Return the (x, y) coordinate for the center point of the cell that contains the specified text.  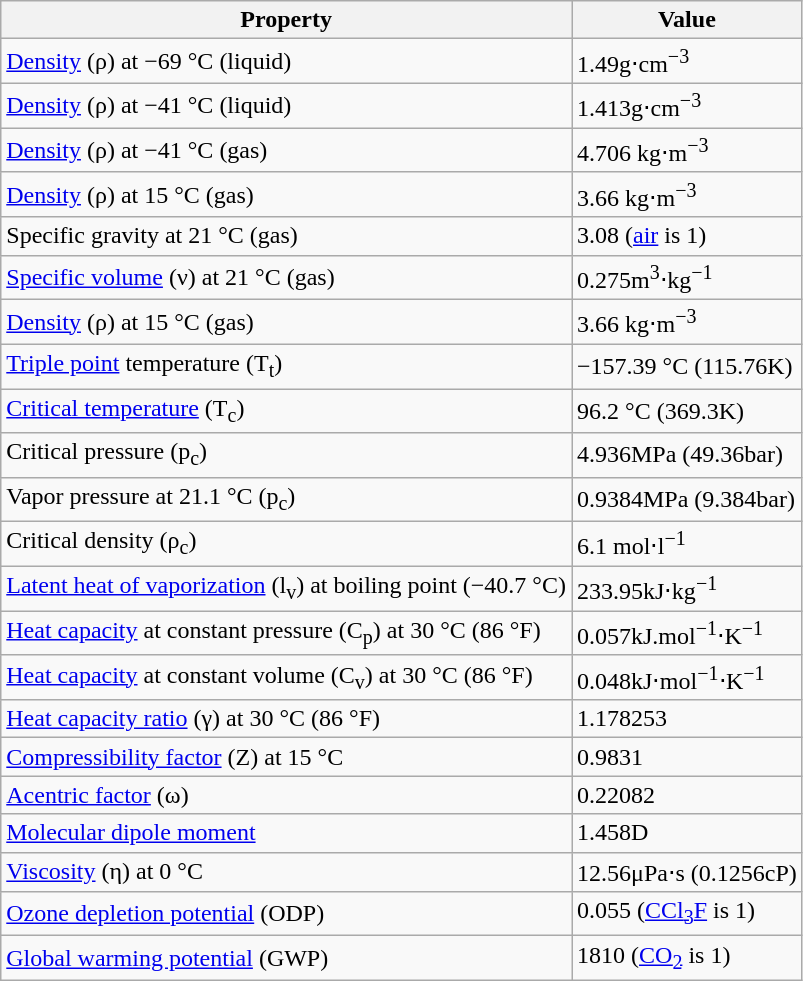
4.936MPa (49.36bar) (688, 455)
0.22082 (688, 795)
4.706 kg⋅m−3 (688, 150)
233.95kJ⋅kg−1 (688, 588)
Ozone depletion potential (ODP) (286, 914)
96.2 °C (369.3K) (688, 411)
0.057kJ.mol−1⋅K−1 (688, 634)
Viscosity (η) at 0 °C (286, 872)
Density (ρ) at −69 °C (liquid) (286, 62)
Compressibility factor (Z) at 15 °C (286, 757)
Specific gravity at 21 °C (gas) (286, 236)
Vapor pressure at 21.1 °C (pc) (286, 499)
Critical temperature (Tc) (286, 411)
Critical pressure (pc) (286, 455)
Property (286, 20)
Specific volume (ν) at 21 °C (gas) (286, 278)
Latent heat of vaporization (lv) at boiling point (−40.7 °C) (286, 588)
0.275m3⋅kg−1 (688, 278)
1.413g⋅cm−3 (688, 106)
Density (ρ) at −41 °C (gas) (286, 150)
0.055 (CCl3F is 1) (688, 914)
3.08 (air is 1) (688, 236)
Acentric factor (ω) (286, 795)
Molecular dipole moment (286, 833)
Global warming potential (GWP) (286, 958)
Heat capacity ratio (γ) at 30 °C (86 °F) (286, 719)
6.1 mol⋅l−1 (688, 544)
12.56μPa⋅s (0.1256cP) (688, 872)
Heat capacity at constant pressure (Cp) at 30 °C (86 °F) (286, 634)
Density (ρ) at −41 °C (liquid) (286, 106)
1.178253 (688, 719)
Triple point temperature (Tt) (286, 366)
0.048kJ⋅mol−1⋅K−1 (688, 678)
0.9384MPa (9.384bar) (688, 499)
Value (688, 20)
0.9831 (688, 757)
Critical density (ρc) (286, 544)
Heat capacity at constant volume (Cv) at 30 °C (86 °F) (286, 678)
1.49g⋅cm−3 (688, 62)
1810 (CO2 is 1) (688, 958)
−157.39 °C (115.76K) (688, 366)
1.458D (688, 833)
